For the text-containing cell, return its midpoint in [X, Y] coordinate format. 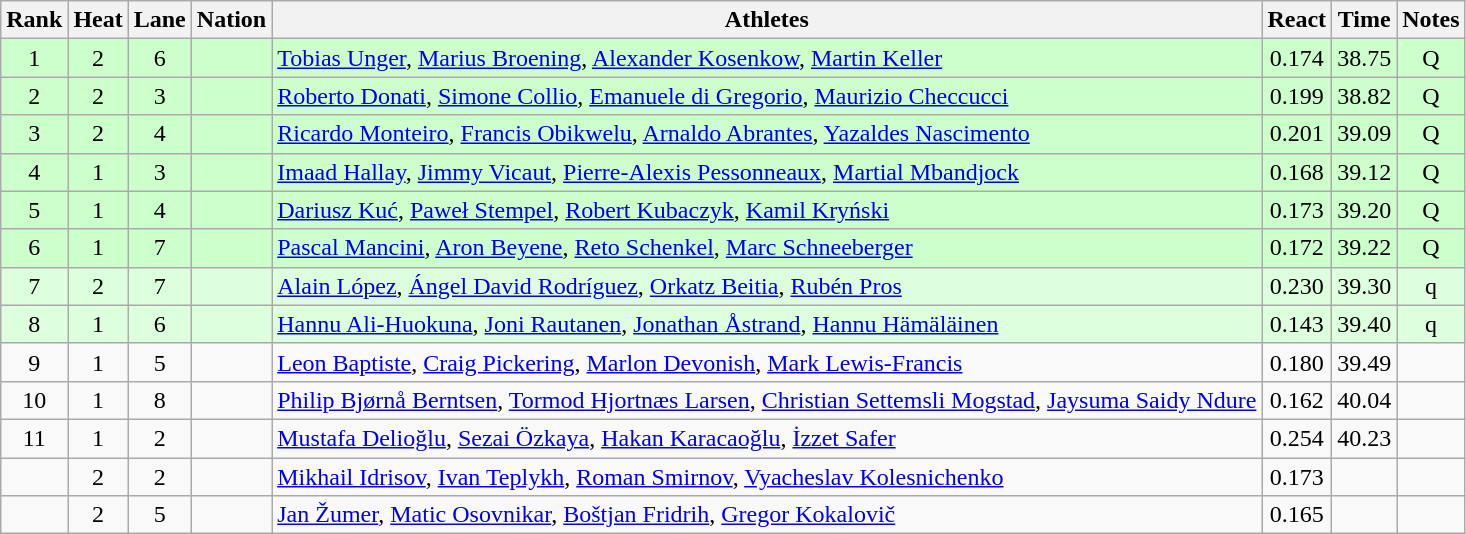
Jan Žumer, Matic Osovnikar, Boštjan Fridrih, Gregor Kokalovič [767, 515]
Heat [98, 20]
0.201 [1297, 134]
Nation [231, 20]
Ricardo Monteiro, Francis Obikwelu, Arnaldo Abrantes, Yazaldes Nascimento [767, 134]
39.30 [1364, 286]
9 [34, 362]
0.165 [1297, 515]
Leon Baptiste, Craig Pickering, Marlon Devonish, Mark Lewis-Francis [767, 362]
0.199 [1297, 96]
0.180 [1297, 362]
Notes [1431, 20]
Rank [34, 20]
Alain López, Ángel David Rodríguez, Orkatz Beitia, Rubén Pros [767, 286]
React [1297, 20]
39.22 [1364, 248]
0.168 [1297, 172]
Hannu Ali-Huokuna, Joni Rautanen, Jonathan Åstrand, Hannu Hämäläinen [767, 324]
Time [1364, 20]
10 [34, 400]
39.40 [1364, 324]
Imaad Hallay, Jimmy Vicaut, Pierre-Alexis Pessonneaux, Martial Mbandjock [767, 172]
Pascal Mancini, Aron Beyene, Reto Schenkel, Marc Schneeberger [767, 248]
Lane [160, 20]
0.254 [1297, 438]
38.82 [1364, 96]
Mustafa Delioğlu, Sezai Özkaya, Hakan Karacaoğlu, İzzet Safer [767, 438]
Dariusz Kuć, Paweł Stempel, Robert Kubaczyk, Kamil Kryński [767, 210]
Roberto Donati, Simone Collio, Emanuele di Gregorio, Maurizio Checcucci [767, 96]
39.12 [1364, 172]
0.162 [1297, 400]
Tobias Unger, Marius Broening, Alexander Kosenkow, Martin Keller [767, 58]
0.172 [1297, 248]
40.04 [1364, 400]
39.20 [1364, 210]
39.09 [1364, 134]
0.230 [1297, 286]
Philip Bjørnå Berntsen, Tormod Hjortnæs Larsen, Christian Settemsli Mogstad, Jaysuma Saidy Ndure [767, 400]
Mikhail Idrisov, Ivan Teplykh, Roman Smirnov, Vyacheslav Kolesnichenko [767, 477]
Athletes [767, 20]
0.143 [1297, 324]
40.23 [1364, 438]
0.174 [1297, 58]
38.75 [1364, 58]
39.49 [1364, 362]
11 [34, 438]
